Identify which cell holds the provided text, then report its (x, y) central coordinate. 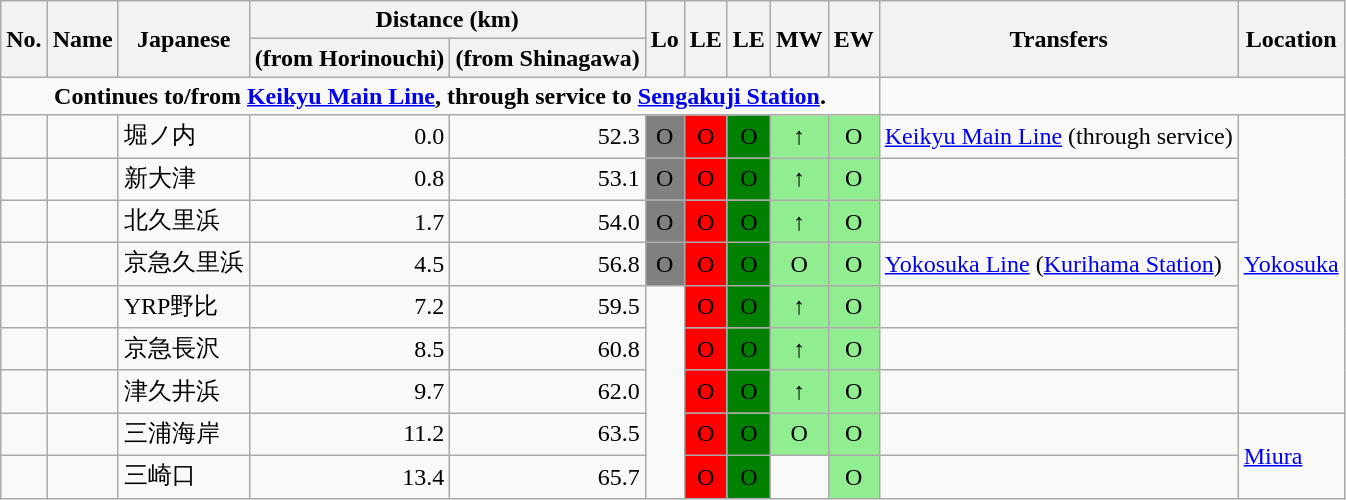
4.5 (350, 264)
56.8 (548, 264)
三浦海岸 (184, 434)
MW (799, 39)
京急長沢 (184, 350)
YRP野比 (184, 306)
堀ノ内 (184, 136)
0.0 (350, 136)
59.5 (548, 306)
65.7 (548, 476)
Name (82, 39)
63.5 (548, 434)
津久井浜 (184, 392)
Continues to/from Keikyu Main Line, through service to Sengakuji Station. (440, 96)
52.3 (548, 136)
Distance (km) (447, 20)
Transfers (1058, 39)
Yokosuka Line (Kurihama Station) (1058, 264)
(from Shinagawa) (548, 58)
Lo (664, 39)
新大津 (184, 180)
0.8 (350, 180)
Miura (1291, 456)
EW (854, 39)
9.7 (350, 392)
北久里浜 (184, 222)
(from Horinouchi) (350, 58)
Yokosuka (1291, 264)
No. (24, 39)
1.7 (350, 222)
Location (1291, 39)
Japanese (184, 39)
53.1 (548, 180)
54.0 (548, 222)
8.5 (350, 350)
62.0 (548, 392)
京急久里浜 (184, 264)
11.2 (350, 434)
60.8 (548, 350)
Keikyu Main Line (through service) (1058, 136)
三崎口 (184, 476)
13.4 (350, 476)
7.2 (350, 306)
